Locate the cell with the specified text and output its (x, y) center coordinate. 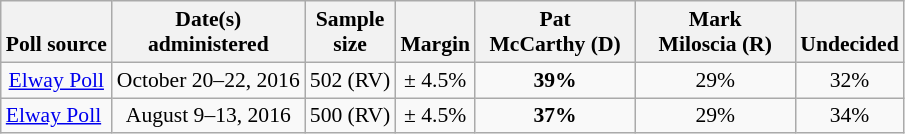
500 (RV) (350, 116)
October 20–22, 2016 (208, 80)
34% (849, 116)
Date(s)administered (208, 32)
502 (RV) (350, 80)
39% (555, 80)
Poll source (56, 32)
37% (555, 116)
MarkMiloscia (R) (715, 32)
Margin (435, 32)
32% (849, 80)
PatMcCarthy (D) (555, 32)
August 9–13, 2016 (208, 116)
Undecided (849, 32)
Samplesize (350, 32)
